Return the [X, Y] coordinate for the center point of the cell that contains the specified text.  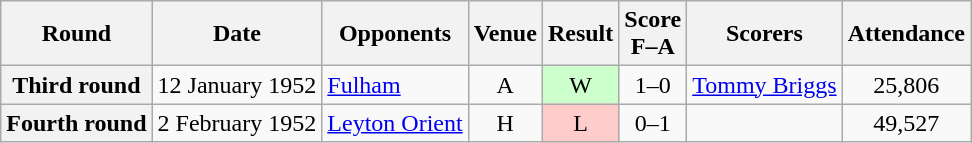
ScoreF–A [653, 34]
L [580, 123]
Venue [505, 34]
Date [237, 34]
Scorers [764, 34]
Fulham [395, 85]
Attendance [906, 34]
Opponents [395, 34]
W [580, 85]
25,806 [906, 85]
Third round [76, 85]
0–1 [653, 123]
Fourth round [76, 123]
1–0 [653, 85]
2 February 1952 [237, 123]
A [505, 85]
Round [76, 34]
Tommy Briggs [764, 85]
H [505, 123]
Result [580, 34]
Leyton Orient [395, 123]
12 January 1952 [237, 85]
49,527 [906, 123]
